Identify which cell holds the provided text, then report its [X, Y] central coordinate. 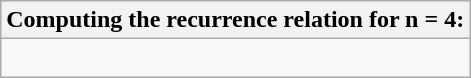
Computing the recurrence relation for n = 4: [236, 20]
